Output the (x, y) coordinate of the center of the cell containing the given text.  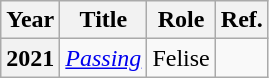
Title (104, 20)
Ref. (242, 20)
2021 (30, 58)
Role (181, 20)
Passing (104, 58)
Year (30, 20)
Felise (181, 58)
